Detect which cell encompasses the target text, then output its [x, y] center coordinate. 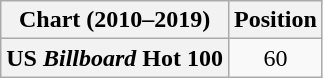
US Billboard Hot 100 [115, 58]
Chart (2010–2019) [115, 20]
60 [276, 58]
Position [276, 20]
